Output the (x, y) coordinate of the center of the cell containing the given text.  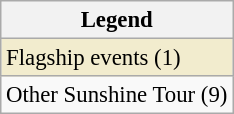
Legend (117, 20)
Other Sunshine Tour (9) (117, 95)
Flagship events (1) (117, 58)
